Scan for the cell matching the given text and deliver its [X, Y] coordinate at center. 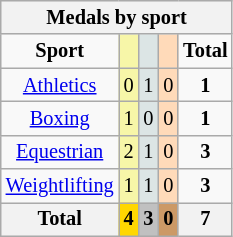
Boxing [60, 118]
2 [129, 152]
Athletics [60, 85]
Equestrian [60, 152]
4 [129, 219]
Weightlifting [60, 186]
Medals by sport [117, 17]
Sport [60, 51]
7 [205, 219]
